Extract the [X, Y] coordinate from the center of the cell holding the provided text.  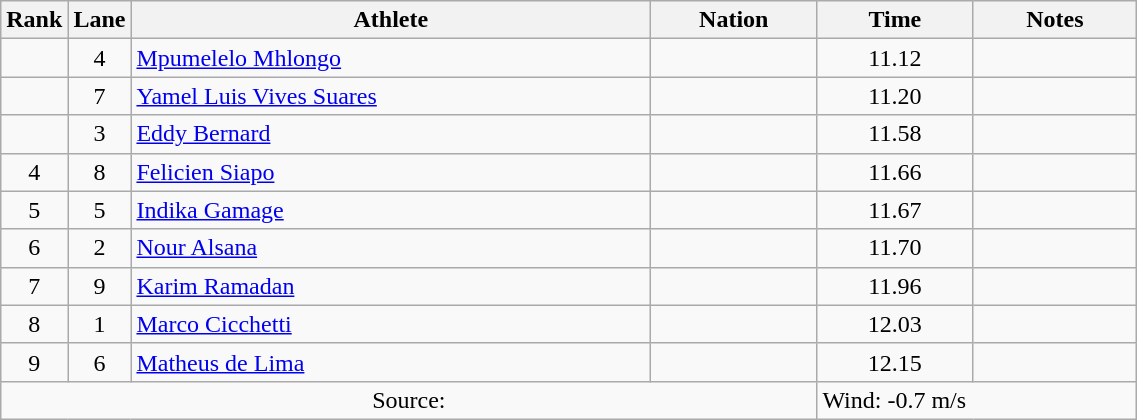
Karim Ramadan [391, 286]
11.20 [895, 96]
11.70 [895, 248]
Yamel Luis Vives Suares [391, 96]
Source: [409, 400]
Time [895, 20]
12.03 [895, 324]
Lane [100, 20]
11.58 [895, 134]
12.15 [895, 362]
Notes [1055, 20]
11.12 [895, 58]
1 [100, 324]
Wind: -0.7 m/s [977, 400]
Matheus de Lima [391, 362]
Nation [734, 20]
Eddy Bernard [391, 134]
Athlete [391, 20]
Nour Alsana [391, 248]
11.96 [895, 286]
Mpumelelo Mhlongo [391, 58]
11.67 [895, 210]
2 [100, 248]
Marco Cicchetti [391, 324]
Felicien Siapo [391, 172]
Rank [34, 20]
Indika Gamage [391, 210]
11.66 [895, 172]
3 [100, 134]
